Scan for the cell matching the given text and deliver its (x, y) coordinate at center. 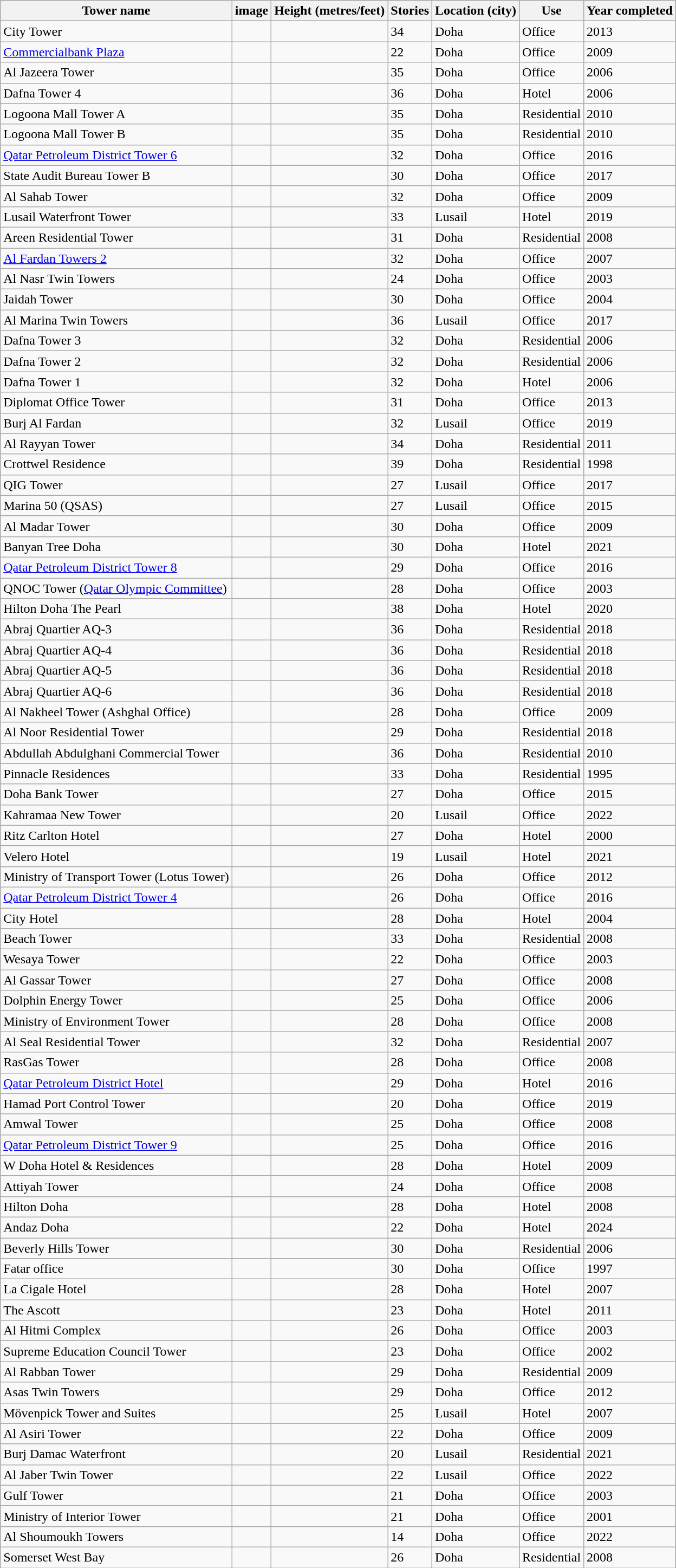
1995 (630, 774)
Ministry of Interior Tower (116, 1516)
Supreme Education Council Tower (116, 1351)
Location (city) (476, 11)
Lusail Waterfront Tower (116, 217)
Wesaya Tower (116, 960)
Al Shoumoukh Towers (116, 1537)
Ministry of Environment Tower (116, 1021)
2024 (630, 1227)
Hilton Doha (116, 1207)
Pinnacle Residences (116, 774)
Dafna Tower 2 (116, 361)
Use (551, 11)
Andaz Doha (116, 1227)
Al Hitmi Complex (116, 1331)
Beverly Hills Tower (116, 1248)
Stories (410, 11)
Abraj Quartier AQ-4 (116, 650)
Beach Tower (116, 939)
Al Rabban Tower (116, 1372)
Al Jazeera Tower (116, 73)
QNOC Tower (Qatar Olympic Committee) (116, 588)
Mövenpick Tower and Suites (116, 1413)
Fatar office (116, 1269)
19 (410, 856)
Kahramaa New Tower (116, 815)
Year completed (630, 11)
2020 (630, 609)
image (251, 11)
Al Marina Twin Towers (116, 320)
Al Asiri Tower (116, 1434)
Marina 50 (QSAS) (116, 506)
Al Gassar Tower (116, 980)
2001 (630, 1516)
Al Sahab Tower (116, 196)
Dafna Tower 1 (116, 382)
Commercialbank Plaza (116, 52)
Height (metres/feet) (329, 11)
Gulf Tower (116, 1495)
Diplomat Office Tower (116, 403)
City Hotel (116, 918)
QIG Tower (116, 485)
Jaidah Tower (116, 300)
Al Fardan Towers 2 (116, 258)
Ministry of Transport Tower (Lotus Tower) (116, 877)
Velero Hotel (116, 856)
Abraj Quartier AQ-6 (116, 691)
Qatar Petroleum District Tower 8 (116, 567)
Al Rayyan Tower (116, 444)
Crottwel Residence (116, 464)
Al Nakheel Tower (Ashghal Office) (116, 712)
W Doha Hotel & Residences (116, 1165)
Logoona Mall Tower A (116, 114)
Dolphin Energy Tower (116, 1001)
Attiyah Tower (116, 1186)
RasGas Tower (116, 1062)
The Ascott (116, 1310)
Al Seal Residential Tower (116, 1042)
Abraj Quartier AQ-5 (116, 671)
Tower name (116, 11)
39 (410, 464)
1998 (630, 464)
1997 (630, 1269)
State Audit Bureau Tower B (116, 176)
2002 (630, 1351)
2000 (630, 835)
Qatar Petroleum District Hotel (116, 1083)
City Tower (116, 31)
Ritz Carlton Hotel (116, 835)
Doha Bank Tower (116, 794)
Abdullah Abdulghani Commercial Tower (116, 753)
La Cigale Hotel (116, 1290)
Banyan Tree Doha (116, 547)
Al Nasr Twin Towers (116, 279)
Amwal Tower (116, 1124)
Dafna Tower 4 (116, 93)
Burj Al Fardan (116, 423)
Al Jaber Twin Tower (116, 1475)
Hilton Doha The Pearl (116, 609)
Qatar Petroleum District Tower 4 (116, 897)
Asas Twin Towers (116, 1392)
Qatar Petroleum District Tower 9 (116, 1145)
Abraj Quartier AQ-3 (116, 630)
Burj Damac Waterfront (116, 1454)
14 (410, 1537)
38 (410, 609)
Logoona Mall Tower B (116, 134)
Somerset West Bay (116, 1557)
Areen Residential Tower (116, 237)
Al Noor Residential Tower (116, 733)
Qatar Petroleum District Tower 6 (116, 155)
Hamad Port Control Tower (116, 1104)
Al Madar Tower (116, 526)
Dafna Tower 3 (116, 341)
